Search for the cell housing the specified text and yield its (x, y) center coordinate. 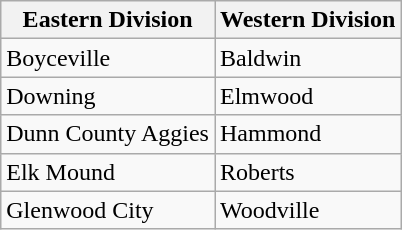
Eastern Division (108, 20)
Dunn County Aggies (108, 134)
Boyceville (108, 58)
Elk Mound (108, 172)
Roberts (307, 172)
Glenwood City (108, 210)
Downing (108, 96)
Baldwin (307, 58)
Elmwood (307, 96)
Hammond (307, 134)
Woodville (307, 210)
Western Division (307, 20)
